Scan for the cell matching the given text and deliver its (X, Y) coordinate at center. 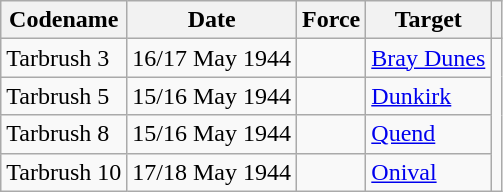
17/18 May 1944 (212, 172)
Onival (428, 172)
Target (428, 20)
Tarbrush 8 (64, 134)
Dunkirk (428, 96)
Tarbrush 5 (64, 96)
Tarbrush 10 (64, 172)
Force (332, 20)
Date (212, 20)
Tarbrush 3 (64, 58)
Codename (64, 20)
Bray Dunes (428, 58)
16/17 May 1944 (212, 58)
Quend (428, 134)
